Identify which cell holds the provided text, then report its (X, Y) central coordinate. 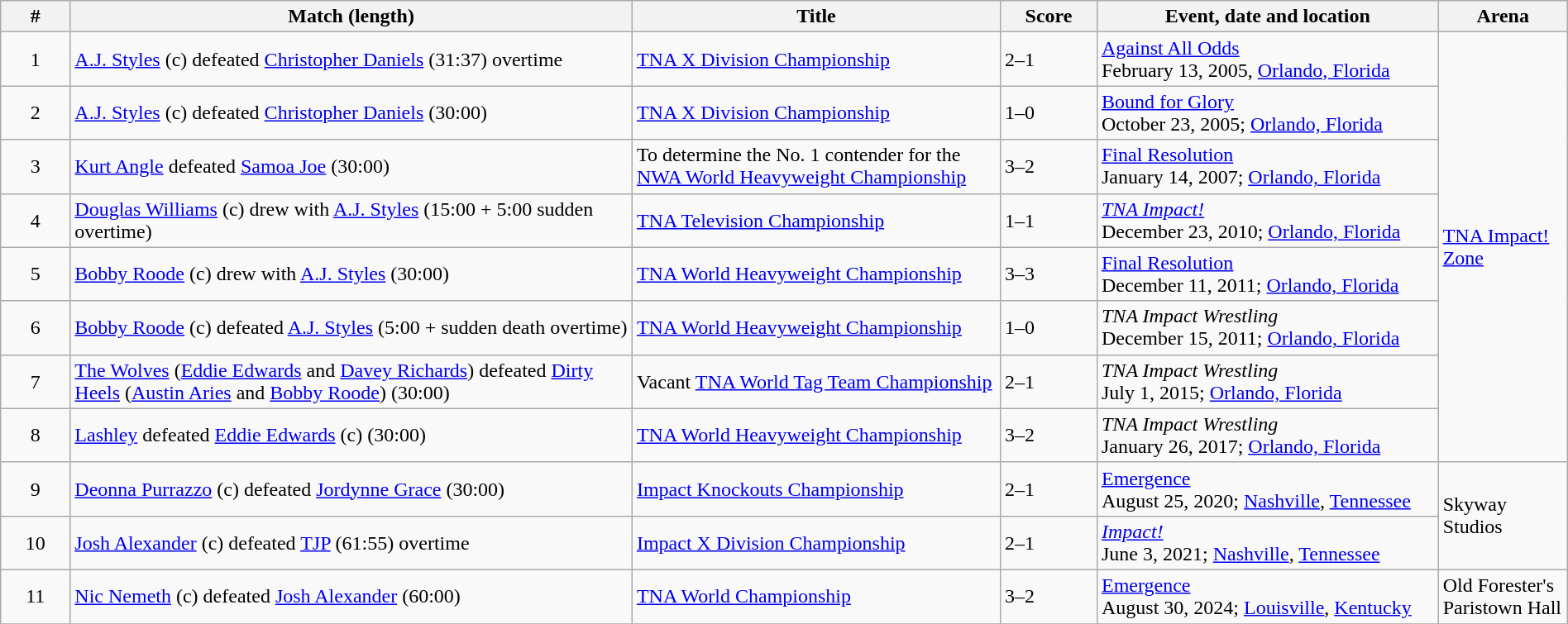
Nic Nemeth (c) defeated Josh Alexander (60:00) (351, 597)
9 (36, 489)
Old Forester's Paristown Hall (1503, 597)
Final ResolutionDecember 11, 2011; Orlando, Florida (1267, 274)
5 (36, 274)
TNA Impact WrestlingJanuary 26, 2017; Orlando, Florida (1267, 435)
Josh Alexander (c) defeated TJP (61:55) overtime (351, 542)
TNA Impact WrestlingJuly 1, 2015; Orlando, Florida (1267, 382)
TNA Impact WrestlingDecember 15, 2011; Orlando, Florida (1267, 327)
7 (36, 382)
# (36, 17)
Lashley defeated Eddie Edwards (c) (30:00) (351, 435)
TNA Impact!December 23, 2010; Orlando, Florida (1267, 220)
Match (length) (351, 17)
4 (36, 220)
Skyway Studios (1503, 516)
Title (815, 17)
10 (36, 542)
1–1 (1049, 220)
TNA Impact! Zone (1503, 247)
Bound for GloryOctober 23, 2005; Orlando, Florida (1267, 112)
3–3 (1049, 274)
Kurt Angle defeated Samoa Joe (30:00) (351, 167)
Event, date and location (1267, 17)
Against All OddsFebruary 13, 2005, Orlando, Florida (1267, 60)
11 (36, 597)
EmergenceAugust 30, 2024; Louisville, Kentucky (1267, 597)
Bobby Roode (c) defeated A.J. Styles (5:00 + sudden death overtime) (351, 327)
Bobby Roode (c) drew with A.J. Styles (30:00) (351, 274)
EmergenceAugust 25, 2020; Nashville, Tennessee (1267, 489)
Arena (1503, 17)
6 (36, 327)
1 (36, 60)
3 (36, 167)
Douglas Williams (c) drew with A.J. Styles (15:00 + 5:00 sudden overtime) (351, 220)
2 (36, 112)
Impact!June 3, 2021; Nashville, Tennessee (1267, 542)
Final ResolutionJanuary 14, 2007; Orlando, Florida (1267, 167)
Vacant TNA World Tag Team Championship (815, 382)
TNA World Championship (815, 597)
The Wolves (Eddie Edwards and Davey Richards) defeated Dirty Heels (Austin Aries and Bobby Roode) (30:00) (351, 382)
To determine the No. 1 contender for theNWA World Heavyweight Championship (815, 167)
A.J. Styles (c) defeated Christopher Daniels (30:00) (351, 112)
Deonna Purrazzo (c) defeated Jordynne Grace (30:00) (351, 489)
8 (36, 435)
Score (1049, 17)
TNA Television Championship (815, 220)
Impact Knockouts Championship (815, 489)
Impact X Division Championship (815, 542)
A.J. Styles (c) defeated Christopher Daniels (31:37) overtime (351, 60)
